Return (X, Y) of the center of cell containing provided text 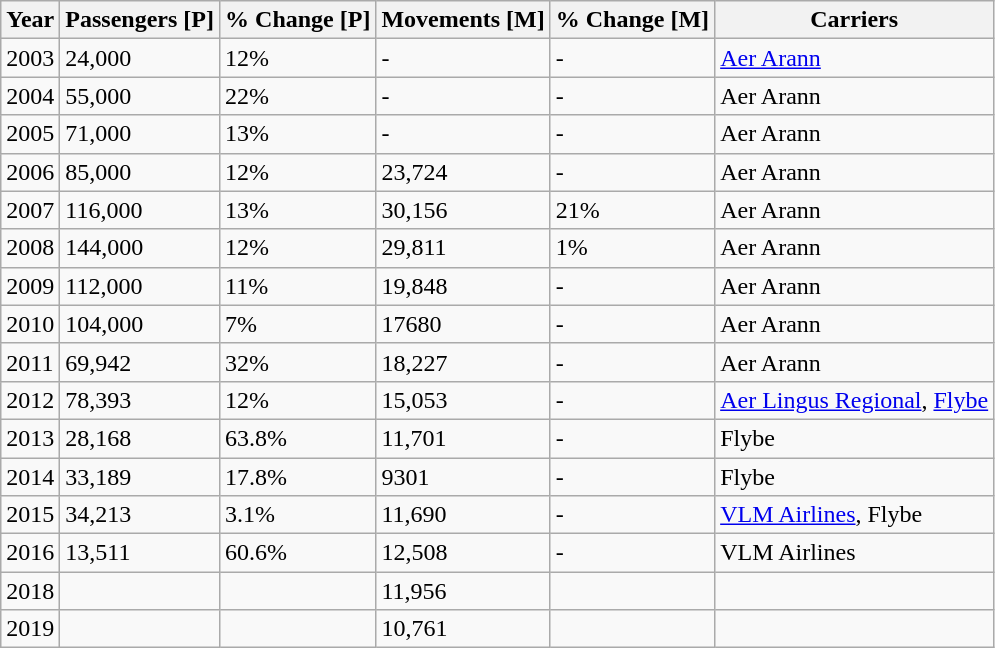
116,000 (140, 210)
63.8% (298, 438)
9301 (463, 477)
144,000 (140, 248)
112,000 (140, 286)
2009 (30, 286)
17680 (463, 324)
55,000 (140, 96)
7% (298, 324)
11,701 (463, 438)
28,168 (140, 438)
15,053 (463, 400)
Movements [M] (463, 20)
12,508 (463, 553)
VLM Airlines, Flybe (854, 515)
85,000 (140, 172)
69,942 (140, 362)
10,761 (463, 629)
19,848 (463, 286)
11% (298, 286)
32% (298, 362)
2014 (30, 477)
2016 (30, 553)
Year (30, 20)
34,213 (140, 515)
2007 (30, 210)
78,393 (140, 400)
2013 (30, 438)
2006 (30, 172)
3.1% (298, 515)
30,156 (463, 210)
Aer Lingus Regional, Flybe (854, 400)
18,227 (463, 362)
2012 (30, 400)
104,000 (140, 324)
2008 (30, 248)
11,956 (463, 591)
% Change [P] (298, 20)
71,000 (140, 134)
Passengers [P] (140, 20)
60.6% (298, 553)
29,811 (463, 248)
2004 (30, 96)
21% (632, 210)
2005 (30, 134)
2019 (30, 629)
11,690 (463, 515)
17.8% (298, 477)
2010 (30, 324)
2015 (30, 515)
2018 (30, 591)
2011 (30, 362)
2003 (30, 58)
33,189 (140, 477)
1% (632, 248)
VLM Airlines (854, 553)
% Change [M] (632, 20)
Carriers (854, 20)
13,511 (140, 553)
22% (298, 96)
23,724 (463, 172)
24,000 (140, 58)
